For the text-containing cell, return its midpoint in [X, Y] coordinate format. 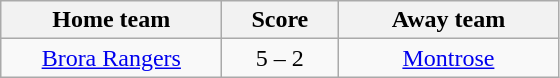
Score [280, 20]
5 – 2 [280, 58]
Away team [448, 20]
Home team [112, 20]
Brora Rangers [112, 58]
Montrose [448, 58]
